From the cell containing the given text, extract its center point as [x, y] coordinate. 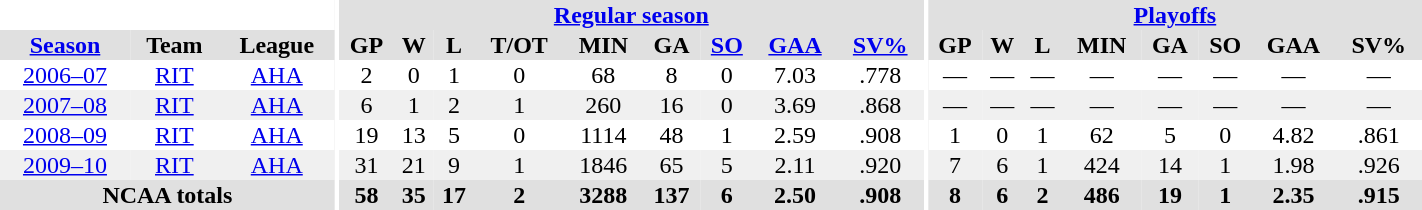
7.03 [795, 75]
17 [454, 195]
2008–09 [65, 135]
65 [671, 165]
League [277, 45]
.926 [1379, 165]
486 [1102, 195]
Season [65, 45]
.915 [1379, 195]
7 [955, 165]
T/OT [519, 45]
35 [414, 195]
2.50 [795, 195]
31 [366, 165]
2009–10 [65, 165]
2007–08 [65, 105]
2.11 [795, 165]
16 [671, 105]
137 [671, 195]
1.98 [1293, 165]
21 [414, 165]
2.59 [795, 135]
14 [1170, 165]
68 [603, 75]
1846 [603, 165]
Team [174, 45]
NCAA totals [168, 195]
Playoffs [1175, 15]
.868 [880, 105]
58 [366, 195]
13 [414, 135]
.861 [1379, 135]
Regular season [631, 15]
9 [454, 165]
1114 [603, 135]
.920 [880, 165]
260 [603, 105]
2.35 [1293, 195]
.778 [880, 75]
48 [671, 135]
4.82 [1293, 135]
3288 [603, 195]
3.69 [795, 105]
424 [1102, 165]
62 [1102, 135]
2006–07 [65, 75]
